Find where the given text appears and provide that cell's center as [x, y] coordinate. 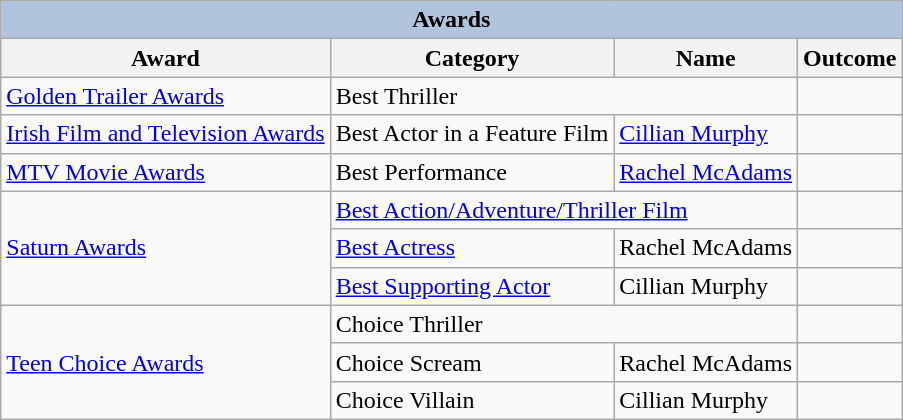
Choice Scream [472, 362]
Golden Trailer Awards [166, 96]
Irish Film and Television Awards [166, 134]
Best Thriller [564, 96]
Name [706, 58]
Category [472, 58]
Choice Thriller [564, 324]
Choice Villain [472, 400]
MTV Movie Awards [166, 172]
Outcome [850, 58]
Awards [452, 20]
Best Action/Adventure/Thriller Film [564, 210]
Saturn Awards [166, 248]
Best Actor in a Feature Film [472, 134]
Best Performance [472, 172]
Teen Choice Awards [166, 362]
Best Supporting Actor [472, 286]
Best Actress [472, 248]
Award [166, 58]
